Return [X, Y] of the center of cell containing provided text 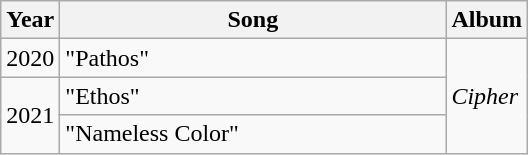
Year [30, 20]
"Nameless Color" [253, 134]
"Pathos" [253, 58]
Cipher [487, 96]
2020 [30, 58]
Album [487, 20]
"Ethos" [253, 96]
2021 [30, 115]
Song [253, 20]
